Extract the (x, y) coordinate from the center of the cell holding the provided text.  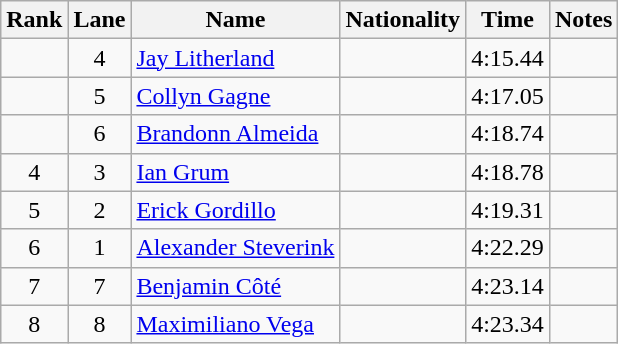
Lane (100, 20)
2 (100, 210)
4:18.78 (508, 172)
Benjamin Côté (236, 286)
Brandonn Almeida (236, 134)
Erick Gordillo (236, 210)
Name (236, 20)
4:19.31 (508, 210)
Time (508, 20)
1 (100, 248)
Notes (583, 20)
4:18.74 (508, 134)
3 (100, 172)
4:22.29 (508, 248)
Jay Litherland (236, 58)
Ian Grum (236, 172)
Nationality (403, 20)
4:15.44 (508, 58)
Collyn Gagne (236, 96)
Alexander Steverink (236, 248)
4:23.34 (508, 324)
4:17.05 (508, 96)
Rank (34, 20)
Maximiliano Vega (236, 324)
4:23.14 (508, 286)
